Output the (x, y) coordinate of the center of the cell containing the given text.  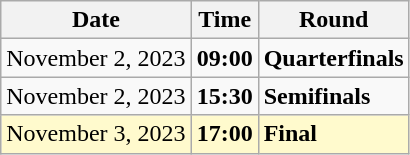
Date (96, 20)
15:30 (224, 96)
17:00 (224, 134)
Round (334, 20)
Final (334, 134)
Quarterfinals (334, 58)
09:00 (224, 58)
Semifinals (334, 96)
Time (224, 20)
November 3, 2023 (96, 134)
